Return (X, Y) of the center of cell containing provided text 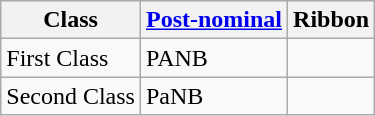
PANB (214, 58)
First Class (71, 58)
Class (71, 20)
Second Class (71, 96)
Ribbon (332, 20)
PaNB (214, 96)
Post-nominal (214, 20)
